Output the (X, Y) coordinate of the center of the cell containing the given text.  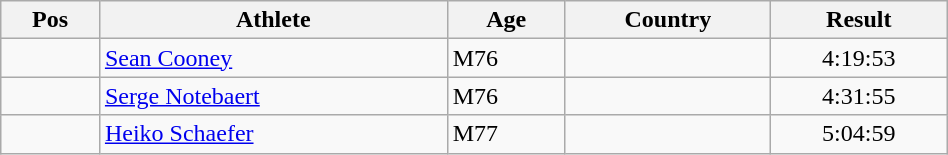
Heiko Schaefer (273, 134)
Pos (50, 20)
Age (506, 20)
Result (858, 20)
Serge Notebaert (273, 96)
Sean Cooney (273, 58)
4:19:53 (858, 58)
Country (668, 20)
4:31:55 (858, 96)
5:04:59 (858, 134)
M77 (506, 134)
Athlete (273, 20)
